Determine the [x, y] coordinate at the center of the cell enclosing the given text.  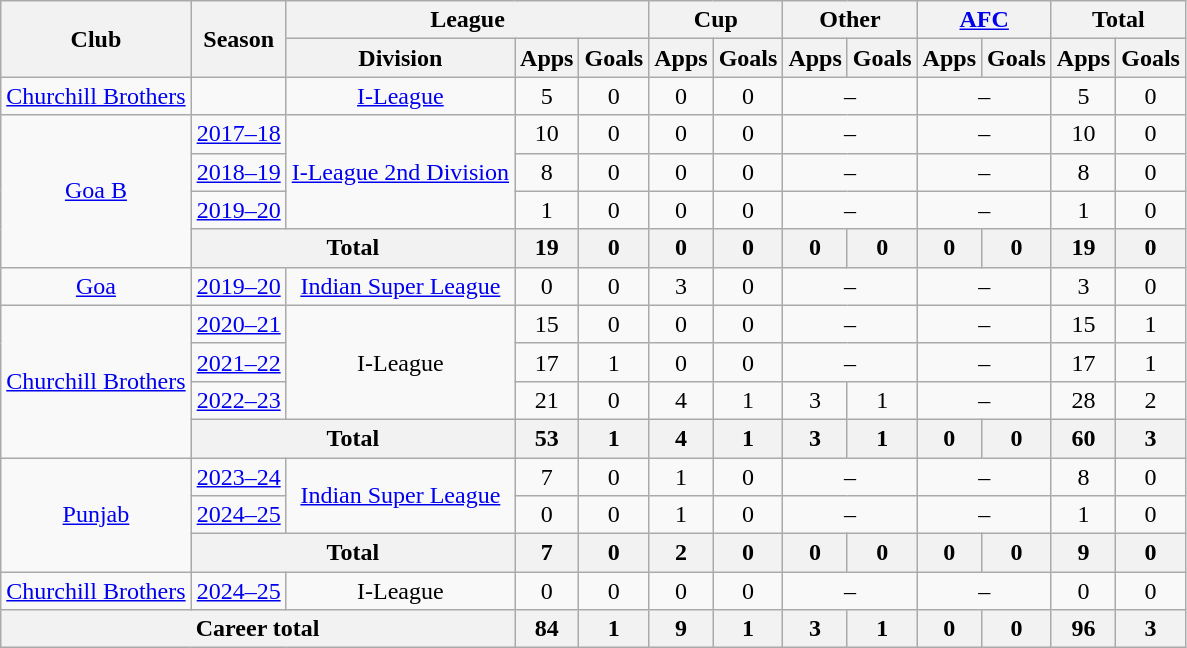
I-League 2nd Division [400, 172]
Goa [96, 286]
AFC [984, 20]
Club [96, 39]
Division [400, 58]
League [468, 20]
Goa B [96, 191]
Career total [258, 629]
Punjab [96, 515]
2022–23 [238, 400]
84 [547, 629]
2021–22 [238, 362]
2018–19 [238, 172]
21 [547, 400]
60 [1083, 438]
2023–24 [238, 477]
28 [1083, 400]
2017–18 [238, 134]
Cup [716, 20]
96 [1083, 629]
Season [238, 39]
2020–21 [238, 324]
53 [547, 438]
Other [850, 20]
